Extract the [X, Y] coordinate from the center of the cell holding the provided text.  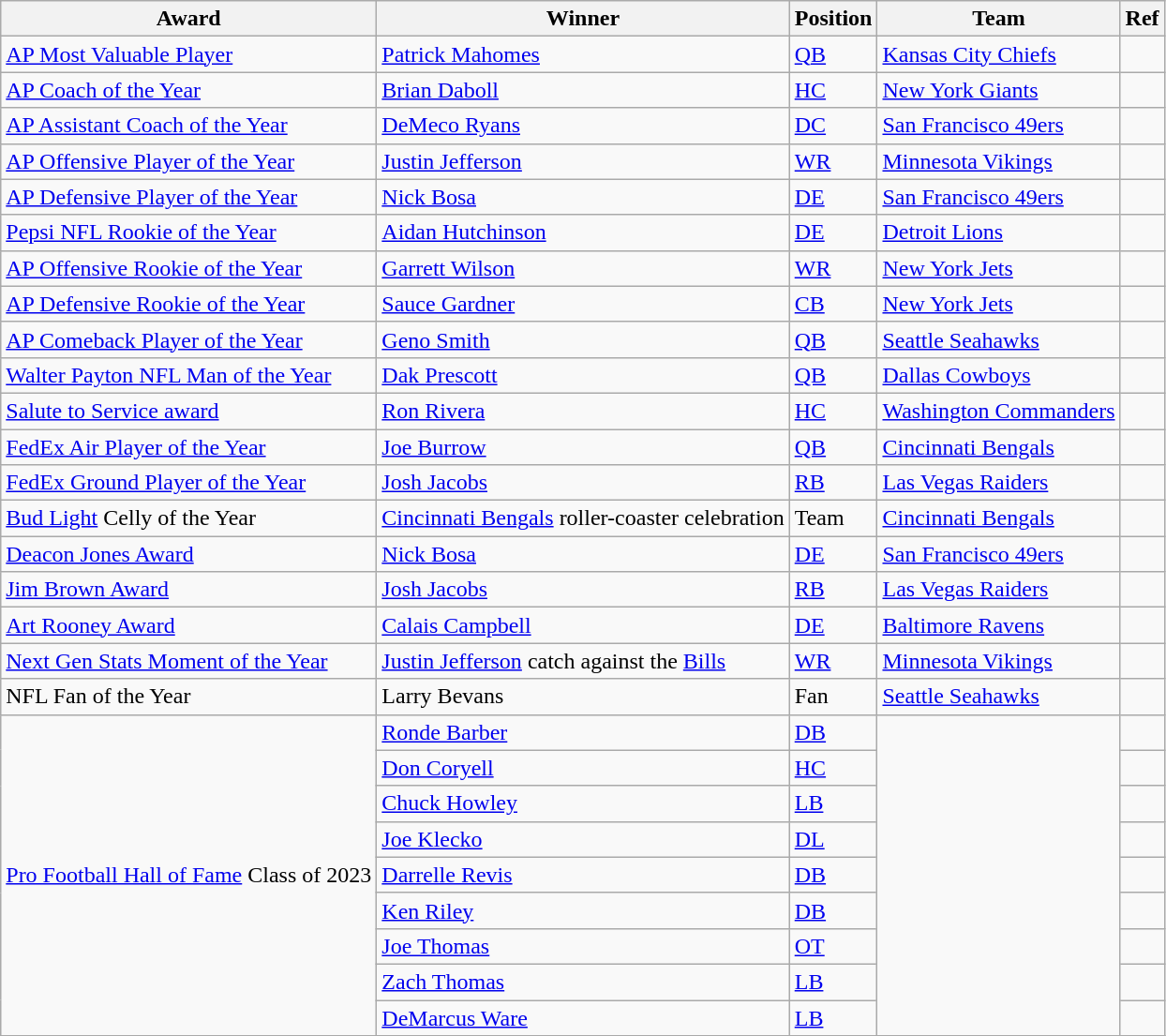
AP Defensive Rookie of the Year [189, 304]
Cincinnati Bengals roller-coaster celebration [583, 518]
AP Offensive Player of the Year [189, 161]
Brian Daboll [583, 90]
Pro Football Hall of Fame Class of 2023 [189, 876]
DeMeco Ryans [583, 126]
Jim Brown Award [189, 590]
FedEx Ground Player of the Year [189, 483]
Award [189, 19]
Winner [583, 19]
Bud Light Celly of the Year [189, 518]
Geno Smith [583, 339]
Ref [1142, 19]
AP Comeback Player of the Year [189, 339]
Darrelle Revis [583, 875]
AP Defensive Player of the Year [189, 197]
DeMarcus Ware [583, 1017]
AP Most Valuable Player [189, 54]
Don Coryell [583, 768]
Chuck Howley [583, 803]
Garrett Wilson [583, 268]
Ron Rivera [583, 411]
CB [833, 304]
Detroit Lions [999, 233]
NFL Fan of the Year [189, 697]
Patrick Mahomes [583, 54]
Ronde Barber [583, 732]
Calais Campbell [583, 625]
Pepsi NFL Rookie of the Year [189, 233]
FedEx Air Player of the Year [189, 447]
Aidan Hutchinson [583, 233]
Salute to Service award [189, 411]
Washington Commanders [999, 411]
Sauce Gardner [583, 304]
OT [833, 946]
Joe Burrow [583, 447]
Art Rooney Award [189, 625]
Walter Payton NFL Man of the Year [189, 375]
Joe Thomas [583, 946]
AP Coach of the Year [189, 90]
DL [833, 839]
Joe Klecko [583, 839]
Dak Prescott [583, 375]
Justin Jefferson catch against the Bills [583, 661]
Dallas Cowboys [999, 375]
Next Gen Stats Moment of the Year [189, 661]
Larry Bevans [583, 697]
AP Offensive Rookie of the Year [189, 268]
Zach Thomas [583, 982]
Kansas City Chiefs [999, 54]
Fan [833, 697]
AP Assistant Coach of the Year [189, 126]
Baltimore Ravens [999, 625]
Justin Jefferson [583, 161]
Ken Riley [583, 910]
New York Giants [999, 90]
DC [833, 126]
Position [833, 19]
Deacon Jones Award [189, 554]
